Pinpoint the cell where the given text exists, returning its (X, Y) midpoint coordinate. 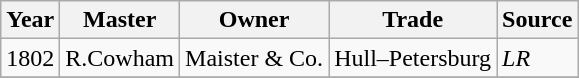
Owner (254, 20)
LR (538, 58)
Maister & Co. (254, 58)
Source (538, 20)
Master (120, 20)
Year (30, 20)
Trade (413, 20)
1802 (30, 58)
Hull–Petersburg (413, 58)
R.Cowham (120, 58)
